Output the (X, Y) coordinate of the center of the cell containing the given text.  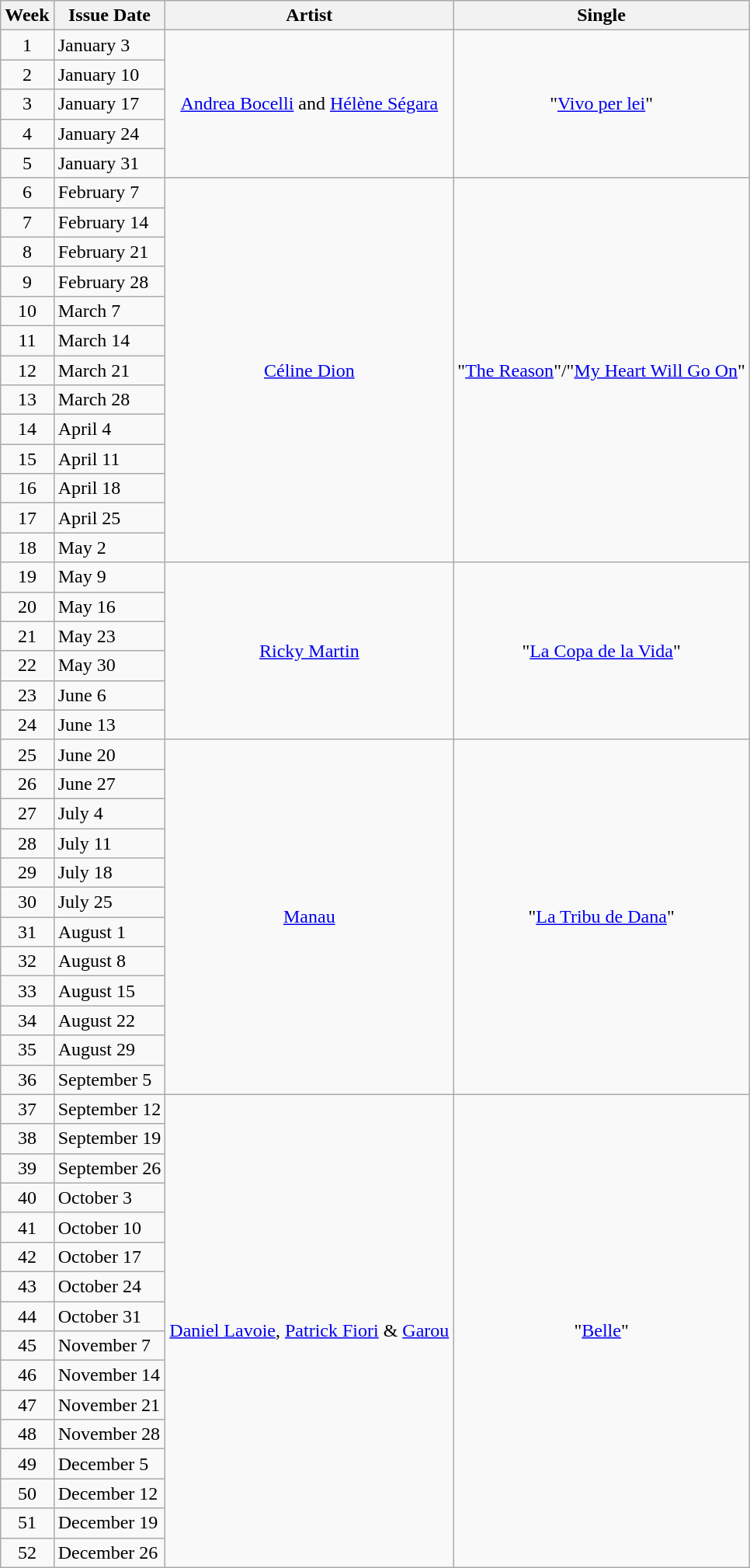
February 28 (109, 281)
34 (27, 1020)
37 (27, 1109)
45 (27, 1346)
August 15 (109, 991)
2 (27, 75)
January 24 (109, 134)
September 19 (109, 1139)
6 (27, 193)
51 (27, 1523)
April 11 (109, 459)
August 29 (109, 1050)
32 (27, 961)
April 25 (109, 518)
October 17 (109, 1257)
November 7 (109, 1346)
35 (27, 1050)
May 30 (109, 666)
March 21 (109, 370)
April 18 (109, 488)
24 (27, 725)
21 (27, 636)
Céline Dion (309, 370)
September 5 (109, 1080)
February 7 (109, 193)
22 (27, 666)
July 11 (109, 843)
January 3 (109, 45)
February 21 (109, 252)
44 (27, 1316)
30 (27, 902)
"La Copa de la Vida" (601, 651)
23 (27, 695)
November 14 (109, 1375)
Single (601, 16)
May 16 (109, 607)
July 4 (109, 813)
Daniel Lavoie, Patrick Fiori & Garou (309, 1331)
18 (27, 548)
June 20 (109, 754)
46 (27, 1375)
13 (27, 400)
48 (27, 1434)
31 (27, 932)
12 (27, 370)
August 1 (109, 932)
26 (27, 784)
Andrea Bocelli and Hélène Ségara (309, 104)
27 (27, 813)
December 5 (109, 1464)
14 (27, 429)
29 (27, 873)
41 (27, 1227)
16 (27, 488)
10 (27, 311)
December 26 (109, 1552)
June 13 (109, 725)
47 (27, 1405)
39 (27, 1168)
8 (27, 252)
February 14 (109, 222)
20 (27, 607)
43 (27, 1286)
March 14 (109, 340)
49 (27, 1464)
38 (27, 1139)
3 (27, 104)
September 26 (109, 1168)
"La Tribu de Dana" (601, 916)
March 7 (109, 311)
Artist (309, 16)
January 17 (109, 104)
"Vivo per lei" (601, 104)
4 (27, 134)
December 19 (109, 1523)
January 10 (109, 75)
October 3 (109, 1198)
October 31 (109, 1316)
Ricky Martin (309, 651)
17 (27, 518)
August 22 (109, 1020)
August 8 (109, 961)
19 (27, 577)
42 (27, 1257)
July 25 (109, 902)
October 24 (109, 1286)
May 23 (109, 636)
28 (27, 843)
December 12 (109, 1493)
11 (27, 340)
40 (27, 1198)
Week (27, 16)
33 (27, 991)
May 9 (109, 577)
May 2 (109, 548)
36 (27, 1080)
7 (27, 222)
"Belle" (601, 1331)
November 21 (109, 1405)
15 (27, 459)
5 (27, 163)
September 12 (109, 1109)
April 4 (109, 429)
July 18 (109, 873)
1 (27, 45)
January 31 (109, 163)
March 28 (109, 400)
25 (27, 754)
Manau (309, 916)
June 6 (109, 695)
October 10 (109, 1227)
Issue Date (109, 16)
June 27 (109, 784)
November 28 (109, 1434)
9 (27, 281)
"The Reason"/"My Heart Will Go On" (601, 370)
52 (27, 1552)
50 (27, 1493)
